Scan for the cell matching the given text and deliver its [X, Y] coordinate at center. 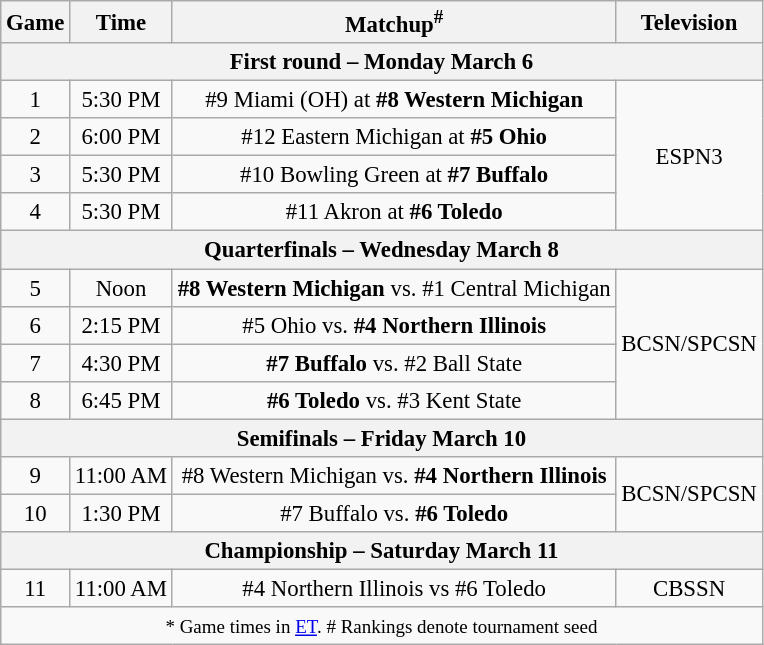
#8 Western Michigan vs. #1 Central Michigan [394, 288]
#4 Northern Illinois vs #6 Toledo [394, 588]
4 [36, 213]
Noon [122, 288]
8 [36, 400]
2 [36, 137]
* Game times in ET. # Rankings denote tournament seed [382, 626]
#8 Western Michigan vs. #4 Northern Illinois [394, 476]
Quarterfinals – Wednesday March 8 [382, 250]
#5 Ohio vs. #4 Northern Illinois [394, 325]
#11 Akron at #6 Toledo [394, 213]
Time [122, 22]
Game [36, 22]
#10 Bowling Green at #7 Buffalo [394, 175]
Semifinals – Friday March 10 [382, 438]
4:30 PM [122, 363]
1:30 PM [122, 513]
#9 Miami (OH) at #8 Western Michigan [394, 100]
Television [689, 22]
#7 Buffalo vs. #6 Toledo [394, 513]
#6 Toledo vs. #3 Kent State [394, 400]
11 [36, 588]
7 [36, 363]
First round – Monday March 6 [382, 62]
Championship – Saturday March 11 [382, 551]
#7 Buffalo vs. #2 Ball State [394, 363]
5 [36, 288]
ESPN3 [689, 156]
#12 Eastern Michigan at #5 Ohio [394, 137]
Matchup# [394, 22]
9 [36, 476]
2:15 PM [122, 325]
6:00 PM [122, 137]
6 [36, 325]
10 [36, 513]
6:45 PM [122, 400]
CBSSN [689, 588]
3 [36, 175]
1 [36, 100]
